Detect which cell encompasses the target text, then output its (X, Y) center coordinate. 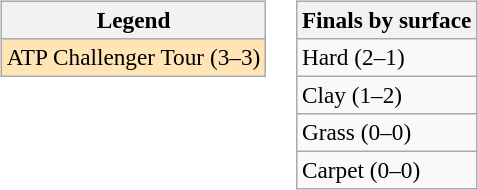
Finals by surface (387, 20)
Clay (1–2) (387, 95)
Grass (0–0) (387, 133)
Hard (2–1) (387, 57)
ATP Challenger Tour (3–3) (133, 57)
Carpet (0–0) (387, 171)
Legend (133, 20)
